Capture the cell that displays the provided text and extract its (x, y) central coordinate. 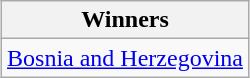
Bosnia and Herzegovina (126, 58)
Winners (126, 20)
